Provide the [X, Y] coordinate of the cell's center where the given text is located.  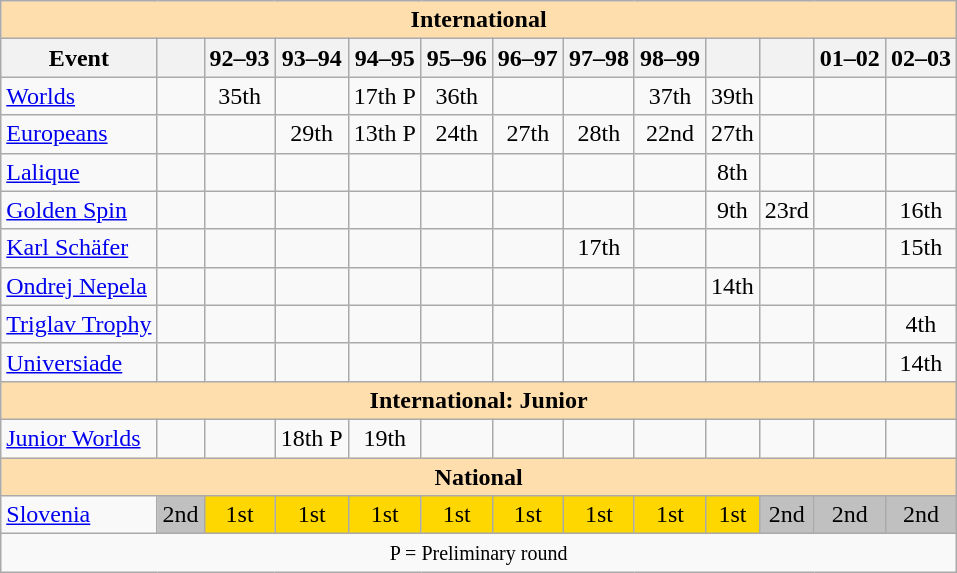
Slovenia [79, 515]
17th P [384, 96]
19th [384, 438]
Universiade [79, 362]
Event [79, 58]
Karl Schäfer [79, 248]
15th [920, 248]
36th [456, 96]
18th P [312, 438]
22nd [670, 134]
92–93 [240, 58]
94–95 [384, 58]
International: Junior [479, 400]
37th [670, 96]
17th [598, 248]
4th [920, 324]
97–98 [598, 58]
02–03 [920, 58]
13th P [384, 134]
95–96 [456, 58]
Europeans [79, 134]
Junior Worlds [79, 438]
24th [456, 134]
96–97 [528, 58]
16th [920, 210]
Triglav Trophy [79, 324]
35th [240, 96]
National [479, 477]
23rd [786, 210]
29th [312, 134]
8th [733, 172]
P = Preliminary round [479, 553]
Ondrej Nepela [79, 286]
Golden Spin [79, 210]
01–02 [850, 58]
Worlds [79, 96]
International [479, 20]
98–99 [670, 58]
93–94 [312, 58]
39th [733, 96]
Lalique [79, 172]
9th [733, 210]
28th [598, 134]
